Locate the cell with the specified text and output its [x, y] center coordinate. 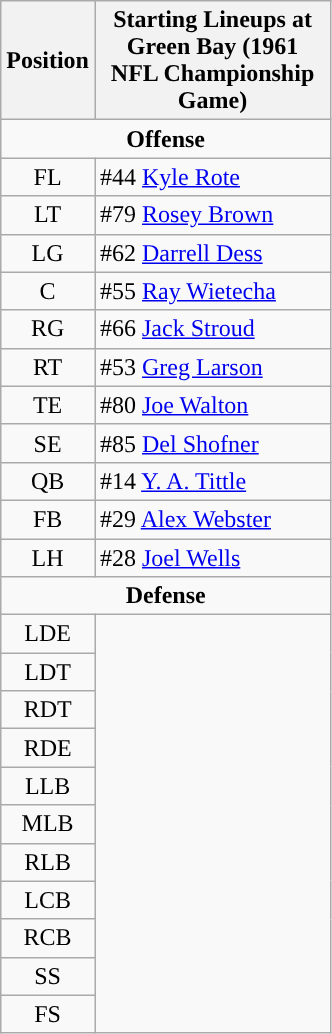
RG [48, 329]
RLB [48, 862]
#62 Darrell Dess [212, 253]
RDT [48, 710]
FS [48, 1014]
TE [48, 405]
SE [48, 443]
RCB [48, 938]
LDE [48, 634]
#85 Del Shofner [212, 443]
FL [48, 177]
LH [48, 557]
Starting Lineups at Green Bay (1961 NFL Championship Game) [212, 60]
FB [48, 519]
#80 Joe Walton [212, 405]
QB [48, 481]
#28 Joel Wells [212, 557]
RT [48, 367]
Offense [166, 139]
#44 Kyle Rote [212, 177]
RDE [48, 748]
LDT [48, 672]
Defense [166, 596]
Position [48, 60]
C [48, 291]
#55 Ray Wietecha [212, 291]
#79 Rosey Brown [212, 215]
#66 Jack Stroud [212, 329]
MLB [48, 824]
LT [48, 215]
LG [48, 253]
SS [48, 976]
#14 Y. A. Tittle [212, 481]
LLB [48, 786]
#29 Alex Webster [212, 519]
LCB [48, 900]
#53 Greg Larson [212, 367]
